Scan for the cell matching the given text and deliver its (X, Y) coordinate at center. 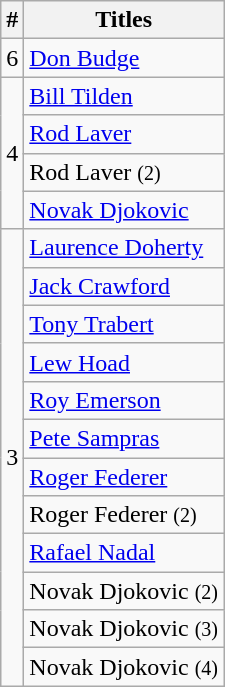
Tony Trabert (124, 324)
Jack Crawford (124, 286)
Roger Federer (2) (124, 515)
Titles (124, 20)
6 (12, 58)
Bill Tilden (124, 96)
Rod Laver (2) (124, 172)
Novak Djokovic (124, 210)
Lew Hoad (124, 362)
Novak Djokovic (4) (124, 667)
Novak Djokovic (2) (124, 591)
Laurence Doherty (124, 248)
Roy Emerson (124, 400)
Rafael Nadal (124, 553)
Rod Laver (124, 134)
Roger Federer (124, 477)
3 (12, 458)
Novak Djokovic (3) (124, 629)
Don Budge (124, 58)
4 (12, 153)
# (12, 20)
Pete Sampras (124, 438)
